Find where the given text appears and provide that cell's center as (x, y) coordinate. 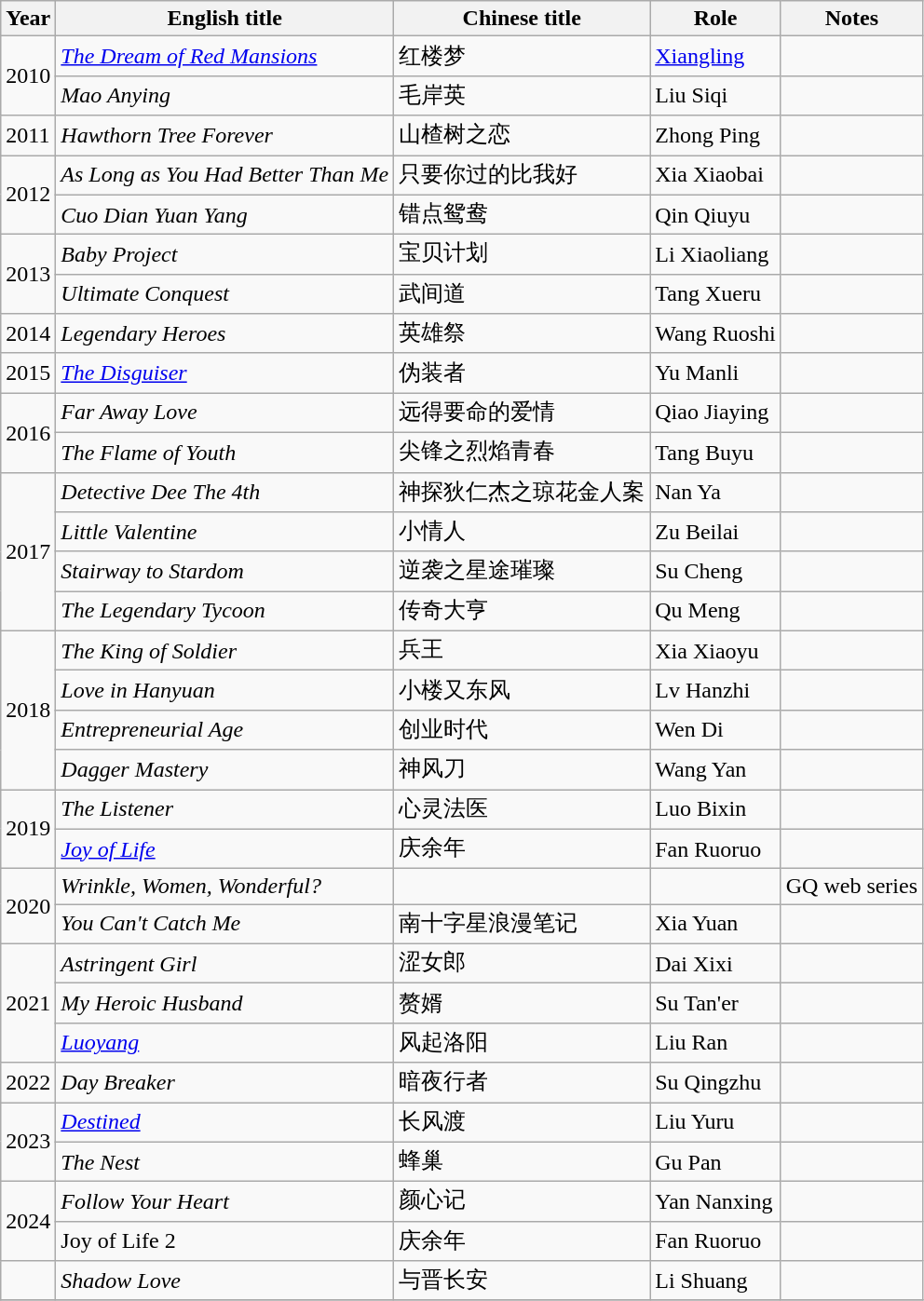
Xia Yuan (715, 924)
伪装者 (522, 373)
只要你过的比我好 (522, 175)
Day Breaker (225, 1082)
神风刀 (522, 769)
Yan Nanxing (715, 1201)
Mao Anying (225, 95)
GQ web series (851, 887)
Role (715, 19)
Year (28, 19)
神探狄仁杰之琼花金人案 (522, 492)
As Long as You Had Better Than Me (225, 175)
Liu Yuru (715, 1123)
2020 (28, 907)
2016 (28, 432)
Yu Manli (715, 373)
Follow Your Heart (225, 1201)
2010 (28, 76)
Xiangling (715, 56)
Far Away Love (225, 413)
Tang Buyu (715, 453)
Stairway to Stardom (225, 572)
The Listener (225, 810)
兵王 (522, 650)
Ultimate Conquest (225, 294)
Destined (225, 1123)
Joy of Life 2 (225, 1240)
Luoyang (225, 1043)
The Nest (225, 1162)
Qiao Jiaying (715, 413)
2013 (28, 274)
English title (225, 19)
Wang Ruoshi (715, 333)
Su Qingzhu (715, 1082)
风起洛阳 (522, 1043)
2022 (28, 1082)
逆袭之星途璀璨 (522, 572)
Hawthorn Tree Forever (225, 136)
My Heroic Husband (225, 1004)
Zhong Ping (715, 136)
涩女郎 (522, 963)
英雄祭 (522, 333)
Luo Bixin (715, 810)
Gu Pan (715, 1162)
尖锋之烈焰青春 (522, 453)
Astringent Girl (225, 963)
Zu Beilai (715, 533)
暗夜行者 (522, 1082)
传奇大亨 (522, 611)
Dai Xixi (715, 963)
赘婿 (522, 1004)
Li Xiaoliang (715, 255)
Shadow Love (225, 1281)
Qin Qiuyu (715, 214)
武间道 (522, 294)
Cuo Dian Yuan Yang (225, 214)
Notes (851, 19)
Detective Dee The 4th (225, 492)
红楼梦 (522, 56)
2012 (28, 194)
Qu Meng (715, 611)
2014 (28, 333)
2017 (28, 551)
Love in Hanyuan (225, 691)
2018 (28, 710)
The King of Soldier (225, 650)
Little Valentine (225, 533)
Su Tan'er (715, 1004)
2021 (28, 1003)
2023 (28, 1142)
颜心记 (522, 1201)
南十字星浪漫笔记 (522, 924)
蜂巢 (522, 1162)
小楼又东风 (522, 691)
宝贝计划 (522, 255)
Su Cheng (715, 572)
远得要命的爱情 (522, 413)
2019 (28, 829)
Tang Xueru (715, 294)
Wrinkle, Women, Wonderful? (225, 887)
Liu Siqi (715, 95)
长风渡 (522, 1123)
与晋长安 (522, 1281)
Chinese title (522, 19)
Xia Xiaoyu (715, 650)
山楂树之恋 (522, 136)
Lv Hanzhi (715, 691)
You Can't Catch Me (225, 924)
The Legendary Tycoon (225, 611)
Entrepreneurial Age (225, 730)
2015 (28, 373)
The Disguiser (225, 373)
小情人 (522, 533)
创业时代 (522, 730)
心灵法医 (522, 810)
Baby Project (225, 255)
Li Shuang (715, 1281)
错点鸳鸯 (522, 214)
The Flame of Youth (225, 453)
Dagger Mastery (225, 769)
Wen Di (715, 730)
2011 (28, 136)
The Dream of Red Mansions (225, 56)
Nan Ya (715, 492)
Legendary Heroes (225, 333)
Xia Xiaobai (715, 175)
Liu Ran (715, 1043)
Joy of Life (225, 849)
毛岸英 (522, 95)
2024 (28, 1222)
Wang Yan (715, 769)
